Pinpoint the cell where the given text exists, returning its (X, Y) midpoint coordinate. 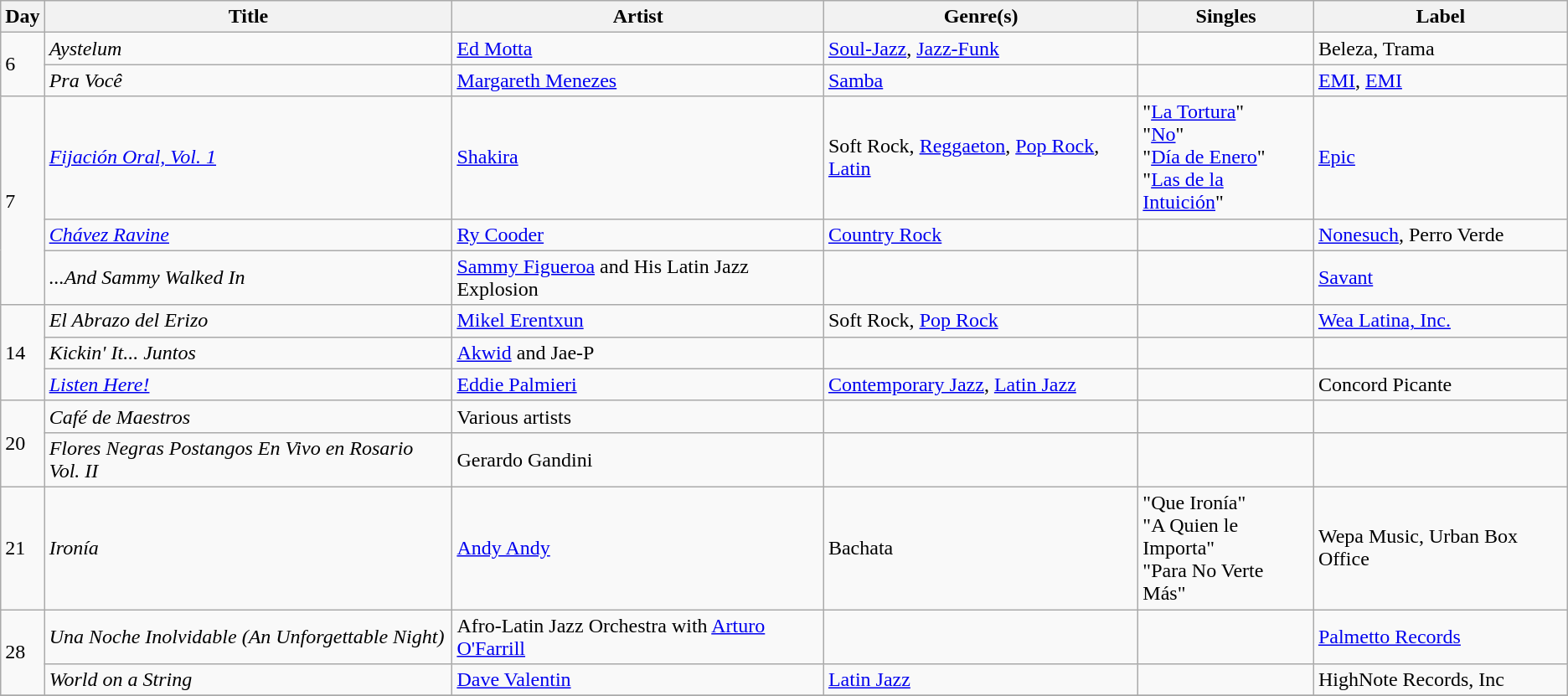
Café de Maestros (248, 416)
Wea Latina, Inc. (1441, 321)
Samba (980, 80)
"Que Ironía""A Quien le Importa""Para No Verte Más" (1226, 548)
Sammy Figueroa and His Latin Jazz Explosion (638, 278)
Soul-Jazz, Jazz-Funk (980, 49)
Dave Valentin (638, 680)
Pra Você (248, 80)
Flores Negras Postangos En Vivo en Rosario Vol. II (248, 459)
Epic (1441, 157)
Wepa Music, Urban Box Office (1441, 548)
Artist (638, 17)
"La Tortura""No""Día de Enero""Las de la Intuición" (1226, 157)
Aystelum (248, 49)
Fijación Oral, Vol. 1 (248, 157)
6 (23, 64)
Ry Cooder (638, 235)
Mikel Erentxun (638, 321)
Chávez Ravine (248, 235)
28 (23, 653)
Akwid and Jae-P (638, 353)
Palmetto Records (1441, 637)
World on a String (248, 680)
20 (23, 444)
Country Rock (980, 235)
Bachata (980, 548)
Contemporary Jazz, Latin Jazz (980, 384)
Soft Rock, Reggaeton, Pop Rock, Latin (980, 157)
21 (23, 548)
Eddie Palmieri (638, 384)
Title (248, 17)
Various artists (638, 416)
HighNote Records, Inc (1441, 680)
...And Sammy Walked In (248, 278)
Ironía (248, 548)
Beleza, Trama (1441, 49)
Latin Jazz (980, 680)
Gerardo Gandini (638, 459)
Margareth Menezes (638, 80)
Concord Picante (1441, 384)
Nonesuch, Perro Verde (1441, 235)
7 (23, 201)
Soft Rock, Pop Rock (980, 321)
Una Noche Inolvidable (An Unforgettable Night) (248, 637)
Afro-Latin Jazz Orchestra with Arturo O'Farrill (638, 637)
Andy Andy (638, 548)
Savant (1441, 278)
Genre(s) (980, 17)
Label (1441, 17)
Kickin' It... Juntos (248, 353)
El Abrazo del Erizo (248, 321)
Shakira (638, 157)
Singles (1226, 17)
14 (23, 353)
Day (23, 17)
Listen Here! (248, 384)
EMI, EMI (1441, 80)
Ed Motta (638, 49)
